Pinpoint the cell where the given text exists, returning its (X, Y) midpoint coordinate. 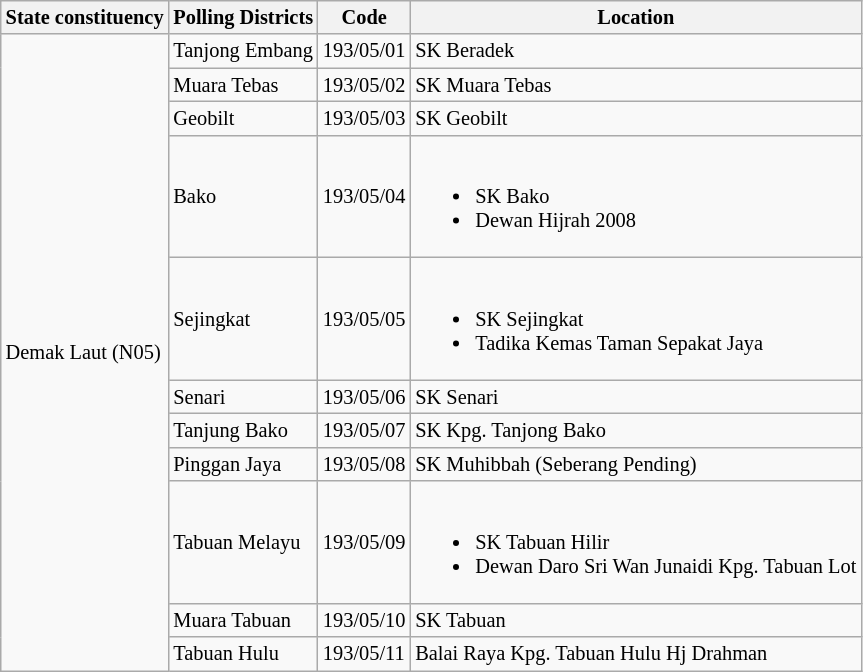
State constituency (85, 17)
193/05/06 (364, 397)
193/05/01 (364, 51)
Muara Tebas (243, 85)
SK Kpg. Tanjong Bako (636, 431)
SK Muhibbah (Seberang Pending) (636, 464)
Tabuan Hulu (243, 654)
SK BakoDewan Hijrah 2008 (636, 196)
193/05/07 (364, 431)
SK Beradek (636, 51)
SK Tabuan (636, 620)
Muara Tabuan (243, 620)
Tanjung Bako (243, 431)
Demak Laut (N05) (85, 352)
Senari (243, 397)
SK Muara Tebas (636, 85)
SK Geobilt (636, 118)
193/05/02 (364, 85)
Sejingkat (243, 318)
Balai Raya Kpg. Tabuan Hulu Hj Drahman (636, 654)
193/05/04 (364, 196)
Bako (243, 196)
SK SejingkatTadika Kemas Taman Sepakat Jaya (636, 318)
Location (636, 17)
Polling Districts (243, 17)
Tabuan Melayu (243, 542)
SK Tabuan HilirDewan Daro Sri Wan Junaidi Kpg. Tabuan Lot (636, 542)
193/05/08 (364, 464)
Code (364, 17)
Geobilt (243, 118)
193/05/10 (364, 620)
193/05/11 (364, 654)
SK Senari (636, 397)
193/05/05 (364, 318)
Tanjong Embang (243, 51)
193/05/03 (364, 118)
193/05/09 (364, 542)
Pinggan Jaya (243, 464)
